Provide the [X, Y] coordinate of the cell's center where the given text is located.  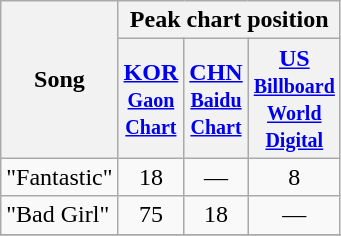
Song [60, 80]
75 [151, 215]
"Bad Girl" [60, 215]
USBillboard World Digital [294, 98]
"Fantastic" [60, 177]
8 [294, 177]
Peak chart position [229, 20]
CHNBaidu Chart [216, 98]
KORGaon Chart [151, 98]
